Return the (X, Y) coordinate for the center point of the cell that contains the specified text.  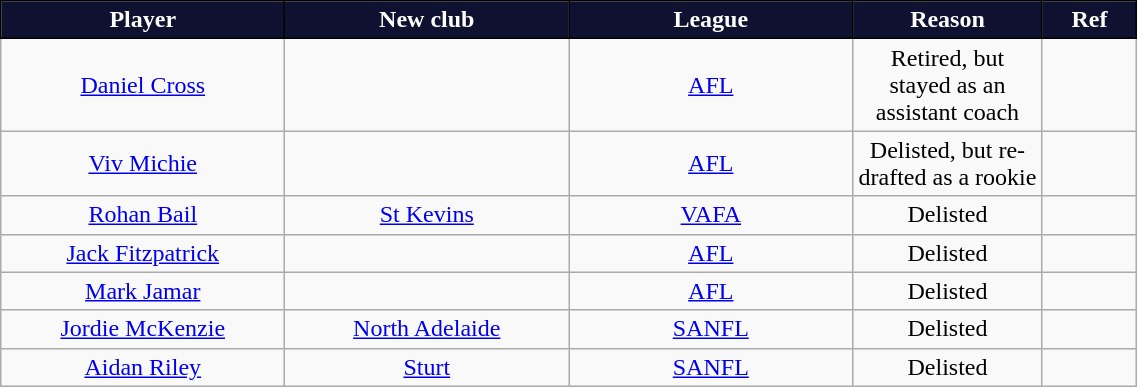
North Adelaide (427, 329)
Jordie McKenzie (143, 329)
Rohan Bail (143, 215)
Aidan Riley (143, 367)
VAFA (711, 215)
Player (143, 20)
Reason (948, 20)
New club (427, 20)
League (711, 20)
Sturt (427, 367)
Daniel Cross (143, 85)
St Kevins (427, 215)
Jack Fitzpatrick (143, 253)
Mark Jamar (143, 291)
Viv Michie (143, 164)
Ref (1090, 20)
Delisted, but re-drafted as a rookie (948, 164)
Retired, but stayed as an assistant coach (948, 85)
